Locate the cell with the specified text and output its (X, Y) center coordinate. 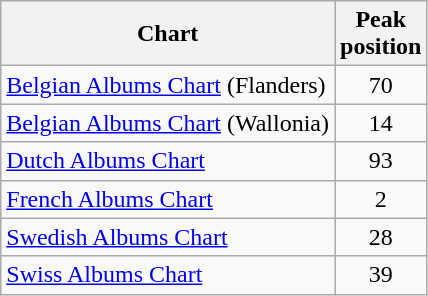
Belgian Albums Chart (Flanders) (168, 85)
70 (380, 85)
Belgian Albums Chart (Wallonia) (168, 123)
Swedish Albums Chart (168, 237)
Chart (168, 34)
39 (380, 275)
28 (380, 237)
Dutch Albums Chart (168, 161)
14 (380, 123)
French Albums Chart (168, 199)
2 (380, 199)
93 (380, 161)
Peakposition (380, 34)
Swiss Albums Chart (168, 275)
